Search for the cell housing the specified text and yield its [X, Y] center coordinate. 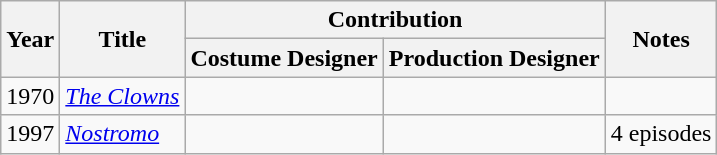
Contribution [395, 20]
Production Designer [494, 58]
Title [122, 39]
The Clowns [122, 96]
1997 [30, 134]
Nostromo [122, 134]
1970 [30, 96]
Costume Designer [284, 58]
4 episodes [661, 134]
Year [30, 39]
Notes [661, 39]
